Find where the given text appears and provide that cell's center as (x, y) coordinate. 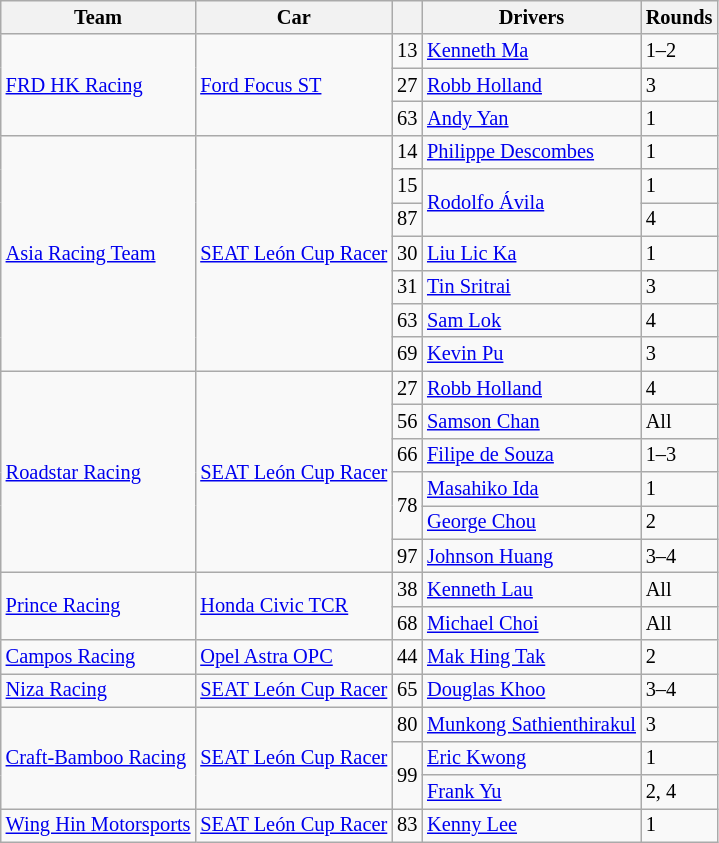
15 (407, 186)
Johnson Huang (532, 556)
30 (407, 253)
Liu Lic Ka (532, 253)
78 (407, 506)
44 (407, 657)
Michael Choi (532, 623)
Kenny Lee (532, 825)
Kenneth Ma (532, 51)
Roadstar Racing (98, 472)
38 (407, 589)
Asia Racing Team (98, 253)
99 (407, 774)
George Chou (532, 522)
Team (98, 17)
14 (407, 152)
Kevin Pu (532, 354)
68 (407, 623)
87 (407, 219)
Frank Yu (532, 791)
Samson Chan (532, 421)
31 (407, 287)
65 (407, 690)
Kenneth Lau (532, 589)
Craft-Bamboo Racing (98, 758)
Car (294, 17)
Philippe Descombes (532, 152)
83 (407, 825)
69 (407, 354)
Ford Focus ST (294, 84)
Campos Racing (98, 657)
2, 4 (680, 791)
1–3 (680, 455)
Mak Hing Tak (532, 657)
Honda Civic TCR (294, 606)
Munkong Sathienthirakul (532, 724)
Sam Lok (532, 320)
66 (407, 455)
13 (407, 51)
80 (407, 724)
Douglas Khoo (532, 690)
Andy Yan (532, 118)
Tin Sritrai (532, 287)
FRD HK Racing (98, 84)
1–2 (680, 51)
56 (407, 421)
Rounds (680, 17)
Prince Racing (98, 606)
Filipe de Souza (532, 455)
Niza Racing (98, 690)
Masahiko Ida (532, 489)
Eric Kwong (532, 758)
Wing Hin Motorsports (98, 825)
Opel Astra OPC (294, 657)
Drivers (532, 17)
97 (407, 556)
Rodolfo Ávila (532, 202)
